From the cell containing the given text, extract its center point as [x, y] coordinate. 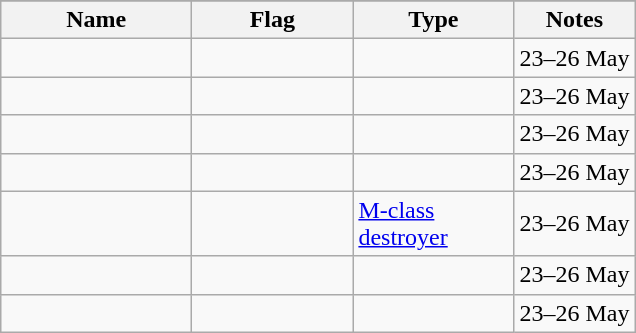
Notes [574, 20]
M-class destroyer [434, 224]
Name [96, 20]
Type [434, 20]
Flag [272, 20]
